Return the [X, Y] coordinate for the center point of the cell that contains the specified text.  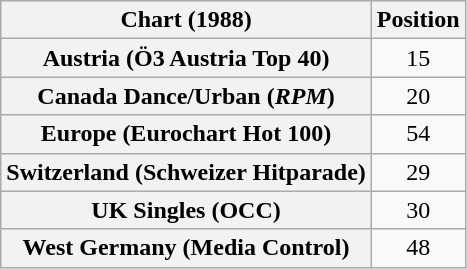
20 [418, 96]
Position [418, 20]
Switzerland (Schweizer Hitparade) [186, 172]
30 [418, 210]
54 [418, 134]
West Germany (Media Control) [186, 248]
Canada Dance/Urban (RPM) [186, 96]
Europe (Eurochart Hot 100) [186, 134]
48 [418, 248]
UK Singles (OCC) [186, 210]
29 [418, 172]
15 [418, 58]
Austria (Ö3 Austria Top 40) [186, 58]
Chart (1988) [186, 20]
